Extract the [X, Y] coordinate from the center of the cell holding the provided text.  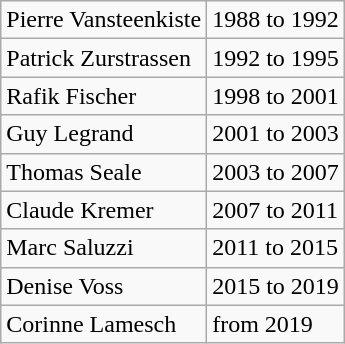
2011 to 2015 [276, 248]
Thomas Seale [104, 172]
Guy Legrand [104, 134]
Pierre Vansteenkiste [104, 20]
Corinne Lamesch [104, 324]
1988 to 1992 [276, 20]
Marc Saluzzi [104, 248]
1992 to 1995 [276, 58]
Claude Kremer [104, 210]
2015 to 2019 [276, 286]
Patrick Zurstrassen [104, 58]
from 2019 [276, 324]
1998 to 2001 [276, 96]
Denise Voss [104, 286]
2007 to 2011 [276, 210]
2001 to 2003 [276, 134]
2003 to 2007 [276, 172]
Rafik Fischer [104, 96]
